Determine the [X, Y] coordinate at the center of the cell enclosing the given text.  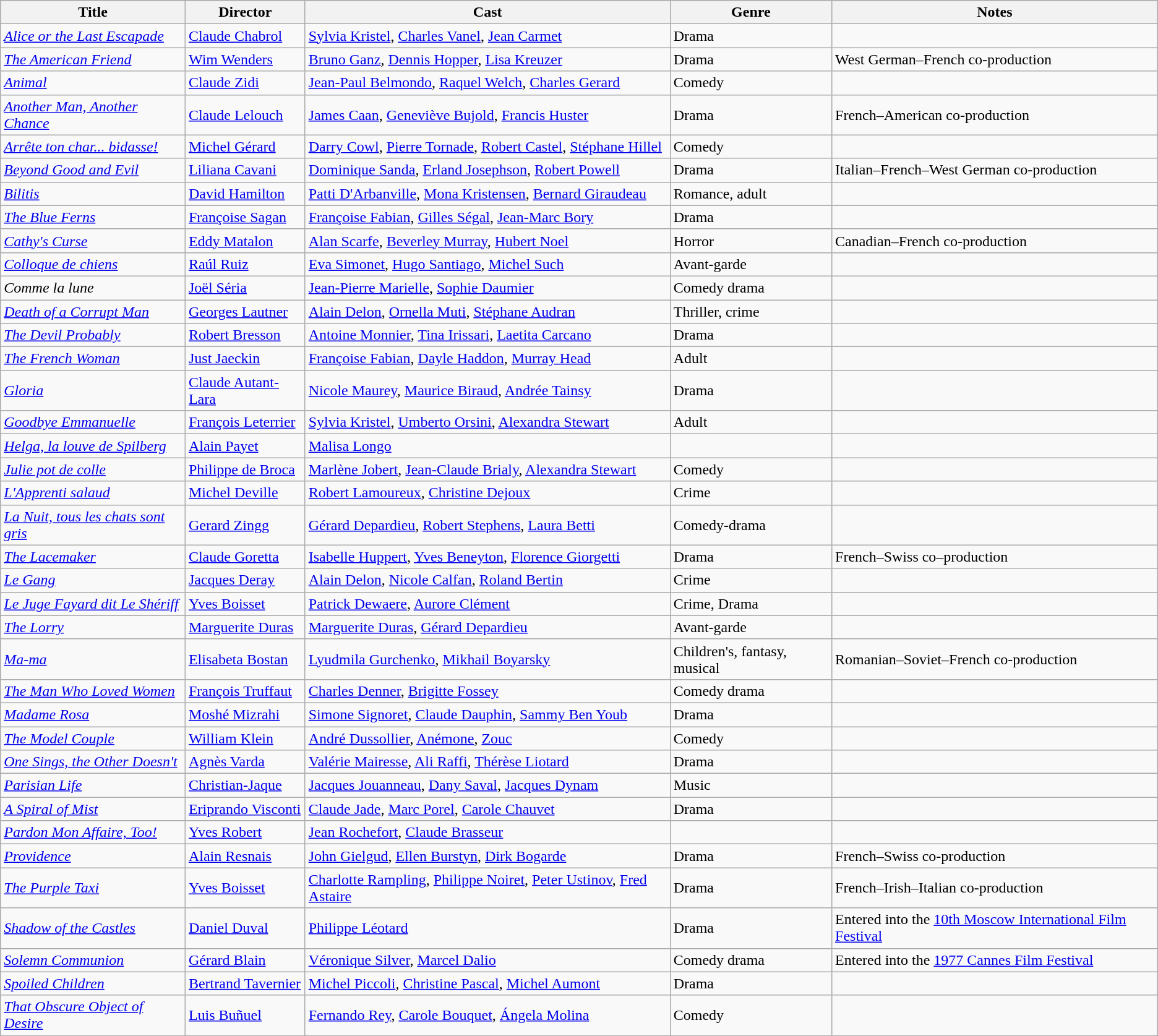
Wim Wenders [245, 59]
The Devil Probably [93, 335]
Ma-ma [93, 659]
Antoine Monnier, Tina Irissari, Laetita Carcano [487, 335]
Eddy Matalon [245, 241]
Marguerite Duras, Gérard Depardieu [487, 627]
A Spiral of Mist [93, 809]
Entered into the 10th Moscow International Film Festival [995, 928]
Romance, adult [751, 194]
Crime, Drama [751, 604]
Simone Signoret, Claude Dauphin, Sammy Ben Youb [487, 714]
François Truffaut [245, 691]
Claude Chabrol [245, 36]
Providence [93, 856]
Christian-Jaque [245, 786]
James Caan, Geneviève Bujold, Francis Huster [487, 115]
Gloria [93, 391]
Françoise Fabian, Gilles Ségal, Jean-Marc Bory [487, 217]
Jacques Jouanneau, Dany Saval, Jacques Dynam [487, 786]
French–Irish–Italian co-production [995, 888]
Pardon Mon Affaire, Too! [93, 833]
Charles Denner, Brigitte Fossey [487, 691]
Patrick Dewaere, Aurore Clément [487, 604]
Claude Zidi [245, 83]
Malisa Longo [487, 446]
Le Gang [93, 580]
Philippe de Broca [245, 469]
Bruno Ganz, Dennis Hopper, Lisa Kreuzer [487, 59]
The Lorry [93, 627]
French–Swiss co-production [995, 856]
Director [245, 12]
Madame Rosa [93, 714]
One Sings, the Other Doesn't [93, 762]
Parisian Life [93, 786]
Solemn Communion [93, 960]
Canadian–French co-production [995, 241]
The French Woman [93, 359]
The Man Who Loved Women [93, 691]
L'Apprenti salaud [93, 493]
The Model Couple [93, 738]
Eva Simonet, Hugo Santiago, Michel Such [487, 264]
Luis Buñuel [245, 1016]
Moshé Mizrahi [245, 714]
The Purple Taxi [93, 888]
Robert Lamoureux, Christine Dejoux [487, 493]
Marguerite Duras [245, 627]
Spoiled Children [93, 983]
Claude Jade, Marc Porel, Carole Chauvet [487, 809]
David Hamilton [245, 194]
Alain Delon, Nicole Calfan, Roland Bertin [487, 580]
Dominique Sanda, Erland Josephson, Robert Powell [487, 170]
Elisabeta Bostan [245, 659]
Cathy's Curse [93, 241]
Comedy-drama [751, 524]
André Dussollier, Anémone, Zouc [487, 738]
Music [751, 786]
Véronique Silver, Marcel Dalio [487, 960]
Sylvia Kristel, Umberto Orsini, Alexandra Stewart [487, 422]
Arrête ton char... bidasse! [93, 147]
The Lacemaker [93, 557]
Michel Deville [245, 493]
French–Swiss co–production [995, 557]
Philippe Léotard [487, 928]
Alain Payet [245, 446]
La Nuit, tous les chats sont gris [93, 524]
Alice or the Last Escapade [93, 36]
Another Man, Another Chance [93, 115]
Georges Lautner [245, 311]
Joël Séria [245, 288]
Raúl Ruiz [245, 264]
Alain Resnais [245, 856]
Françoise Fabian, Dayle Haddon, Murray Head [487, 359]
Jean Rochefort, Claude Brasseur [487, 833]
Eriprando Visconti [245, 809]
Robert Bresson [245, 335]
West German–French co-production [995, 59]
Jean-Paul Belmondo, Raquel Welch, Charles Gerard [487, 83]
Bilitis [93, 194]
The American Friend [93, 59]
Horror [751, 241]
Nicole Maurey, Maurice Biraud, Andrée Tainsy [487, 391]
Alain Delon, Ornella Muti, Stéphane Audran [487, 311]
Death of a Corrupt Man [93, 311]
Claude Goretta [245, 557]
Alan Scarfe, Beverley Murray, Hubert Noel [487, 241]
Helga, la louve de Spilberg [93, 446]
Beyond Good and Evil [93, 170]
Charlotte Rampling, Philippe Noiret, Peter Ustinov, Fred Astaire [487, 888]
Animal [93, 83]
Jean-Pierre Marielle, Sophie Daumier [487, 288]
Claude Lelouch [245, 115]
Agnès Varda [245, 762]
William Klein [245, 738]
Entered into the 1977 Cannes Film Festival [995, 960]
François Leterrier [245, 422]
Patti D'Arbanville, Mona Kristensen, Bernard Giraudeau [487, 194]
Lyudmila Gurchenko, Mikhail Boyarsky [487, 659]
Goodbye Emmanuelle [93, 422]
Children's, fantasy, musical [751, 659]
Françoise Sagan [245, 217]
Bertrand Tavernier [245, 983]
Valérie Mairesse, Ali Raffi, Thérèse Liotard [487, 762]
Claude Autant-Lara [245, 391]
Romanian–Soviet–French co-production [995, 659]
Daniel Duval [245, 928]
Michel Gérard [245, 147]
Michel Piccoli, Christine Pascal, Michel Aumont [487, 983]
Notes [995, 12]
Just Jaeckin [245, 359]
Title [93, 12]
Gérard Blain [245, 960]
John Gielgud, Ellen Burstyn, Dirk Bogarde [487, 856]
Sylvia Kristel, Charles Vanel, Jean Carmet [487, 36]
French–American co-production [995, 115]
Colloque de chiens [93, 264]
Cast [487, 12]
Genre [751, 12]
Italian–French–West German co-production [995, 170]
Le Juge Fayard dit Le Shériff [93, 604]
Yves Robert [245, 833]
The Blue Ferns [93, 217]
Gerard Zingg [245, 524]
That Obscure Object of Desire [93, 1016]
Comme la lune [93, 288]
Liliana Cavani [245, 170]
Marlène Jobert, Jean-Claude Brialy, Alexandra Stewart [487, 469]
Isabelle Huppert, Yves Beneyton, Florence Giorgetti [487, 557]
Darry Cowl, Pierre Tornade, Robert Castel, Stéphane Hillel [487, 147]
Shadow of the Castles [93, 928]
Jacques Deray [245, 580]
Fernando Rey, Carole Bouquet, Ángela Molina [487, 1016]
Julie pot de colle [93, 469]
Gérard Depardieu, Robert Stephens, Laura Betti [487, 524]
Thriller, crime [751, 311]
